Return [X, Y] of the center of cell containing provided text 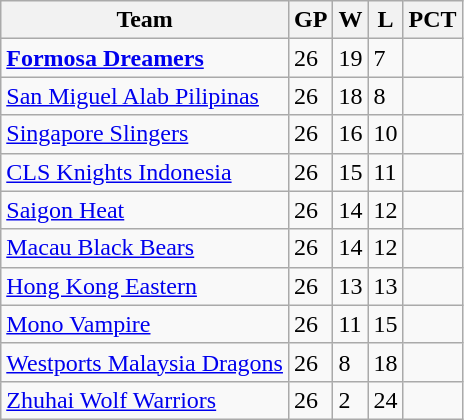
Westports Malaysia Dragons [145, 362]
GP [310, 20]
Singapore Slingers [145, 134]
Formosa Dreamers [145, 58]
19 [350, 58]
PCT [432, 20]
10 [386, 134]
L [386, 20]
24 [386, 400]
Saigon Heat [145, 210]
W [350, 20]
2 [350, 400]
7 [386, 58]
Team [145, 20]
San Miguel Alab Pilipinas [145, 96]
CLS Knights Indonesia [145, 172]
16 [350, 134]
Hong Kong Eastern [145, 286]
Macau Black Bears [145, 248]
Zhuhai Wolf Warriors [145, 400]
Mono Vampire [145, 324]
